Locate the cell with the specified text and output its (x, y) center coordinate. 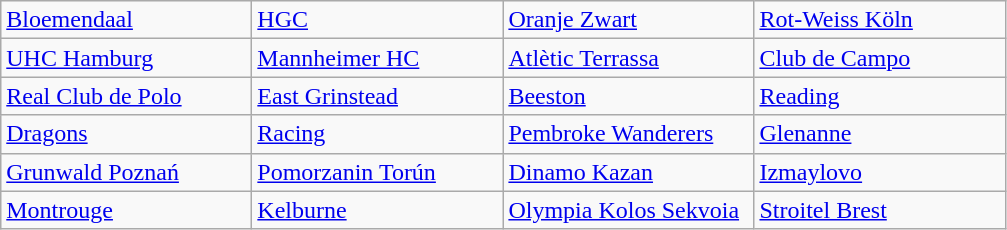
Olympia Kolos Sekvoia (628, 210)
Stroitel Brest (880, 210)
Grunwald Poznań (126, 172)
Beeston (628, 96)
East Grinstead (378, 96)
Racing (378, 134)
Atlètic Terrassa (628, 58)
Rot-Weiss Köln (880, 20)
Dragons (126, 134)
Club de Campo (880, 58)
Glenanne (880, 134)
Dinamo Kazan (628, 172)
Real Club de Polo (126, 96)
UHC Hamburg (126, 58)
Montrouge (126, 210)
Pomorzanin Torún (378, 172)
Pembroke Wanderers (628, 134)
Izmaylovo (880, 172)
HGC (378, 20)
Reading (880, 96)
Bloemendaal (126, 20)
Oranje Zwart (628, 20)
Mannheimer HC (378, 58)
Kelburne (378, 210)
